Return [x, y] of the center of cell containing provided text 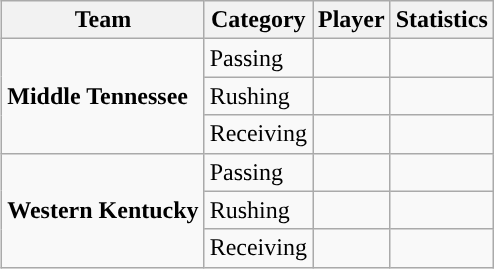
Team [103, 20]
Middle Tennessee [103, 96]
Category [258, 20]
Statistics [442, 20]
Player [351, 20]
Western Kentucky [103, 210]
